Capture the cell that displays the provided text and extract its (X, Y) central coordinate. 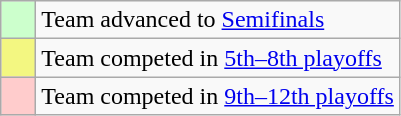
Team advanced to Semifinals (218, 20)
Team competed in 5th–8th playoffs (218, 58)
Team competed in 9th–12th playoffs (218, 96)
